Locate the cell with the specified text and output its [X, Y] center coordinate. 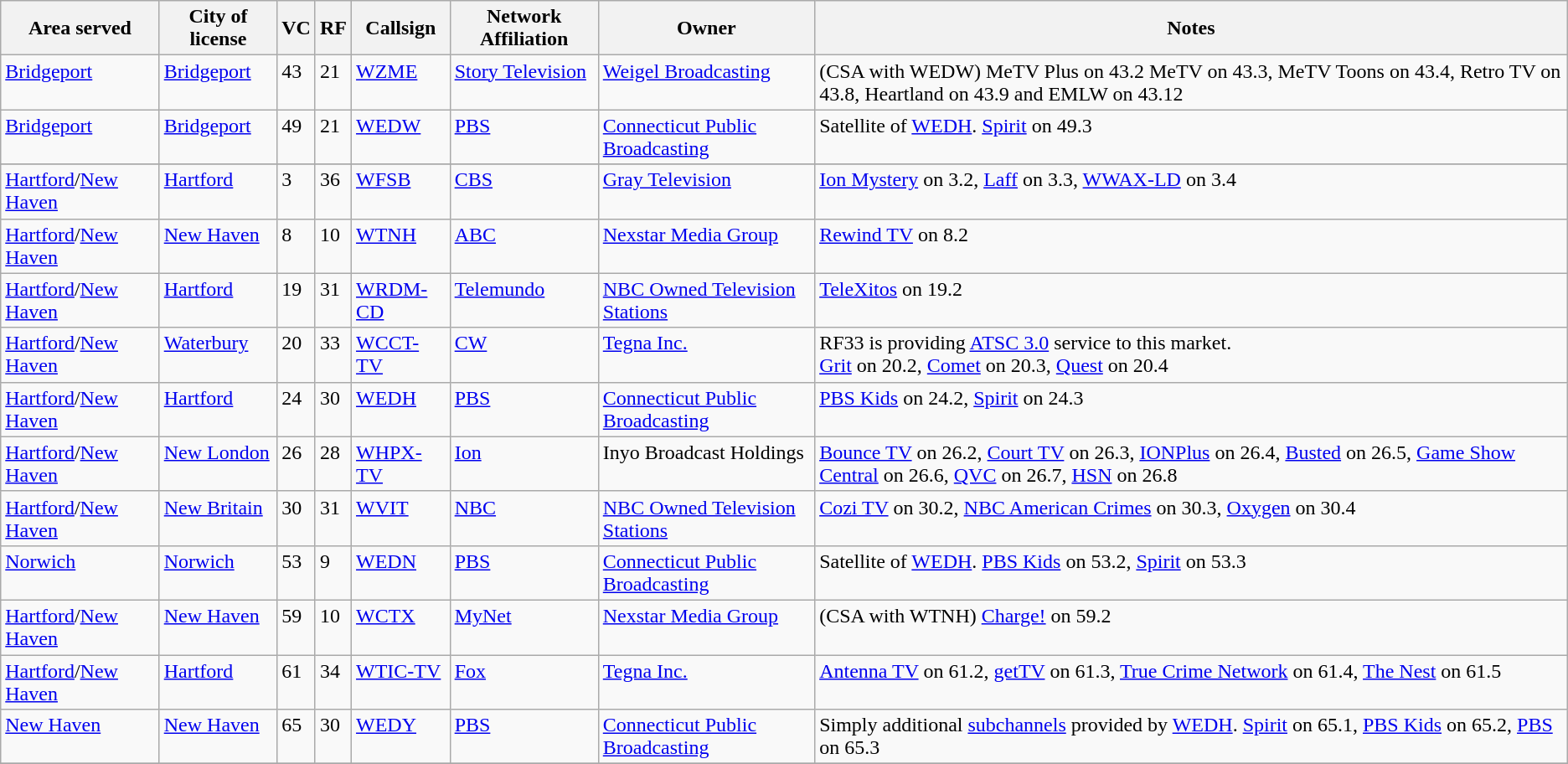
RF [333, 28]
Satellite of WEDH. Spirit on 49.3 [1191, 137]
28 [333, 464]
New Britain [218, 518]
49 [297, 137]
WEDN [401, 573]
Satellite of WEDH. PBS Kids on 53.2, Spirit on 53.3 [1191, 573]
43 [297, 82]
WEDW [401, 137]
WRDM-CD [401, 300]
WTIC-TV [401, 682]
WFSB [401, 191]
(CSA with WEDW) MeTV Plus on 43.2 MeTV on 43.3, MeTV Toons on 43.4, Retro TV on 43.8, Heartland on 43.9 and EMLW on 43.12 [1191, 82]
3 [297, 191]
Simply additional subchannels provided by WEDH. Spirit on 65.1, PBS Kids on 65.2, PBS on 65.3 [1191, 737]
CBS [524, 191]
Telemundo [524, 300]
WZME [401, 82]
CW [524, 355]
ABC [524, 246]
19 [297, 300]
Antenna TV on 61.2, getTV on 61.3, True Crime Network on 61.4, The Nest on 61.5 [1191, 682]
Gray Television [706, 191]
WEDY [401, 737]
Inyo Broadcast Holdings [706, 464]
MyNet [524, 627]
Network Affiliation [524, 28]
WVIT [401, 518]
Bounce TV on 26.2, Court TV on 26.3, IONPlus on 26.4, Busted on 26.5, Game Show Central on 26.6, QVC on 26.7, HSN on 26.8 [1191, 464]
Story Television [524, 82]
36 [333, 191]
RF33 is providing ATSC 3.0 service to this market.Grit on 20.2, Comet on 20.3, Quest on 20.4 [1191, 355]
53 [297, 573]
Cozi TV on 30.2, NBC American Crimes on 30.3, Oxygen on 30.4 [1191, 518]
34 [333, 682]
Fox [524, 682]
24 [297, 409]
9 [333, 573]
WCCT-TV [401, 355]
WEDH [401, 409]
Callsign [401, 28]
65 [297, 737]
8 [297, 246]
WTNH [401, 246]
20 [297, 355]
59 [297, 627]
Rewind TV on 8.2 [1191, 246]
Weigel Broadcasting [706, 82]
26 [297, 464]
Notes [1191, 28]
Area served [80, 28]
Waterbury [218, 355]
New London [218, 464]
(CSA with WTNH) Charge! on 59.2 [1191, 627]
Ion Mystery on 3.2, Laff on 3.3, WWAX-LD on 3.4 [1191, 191]
61 [297, 682]
WHPX-TV [401, 464]
WCTX [401, 627]
Owner [706, 28]
VC [297, 28]
TeleXitos on 19.2 [1191, 300]
Ion [524, 464]
City of license [218, 28]
PBS Kids on 24.2, Spirit on 24.3 [1191, 409]
NBC [524, 518]
33 [333, 355]
